Locate the cell with the specified text and output its [X, Y] center coordinate. 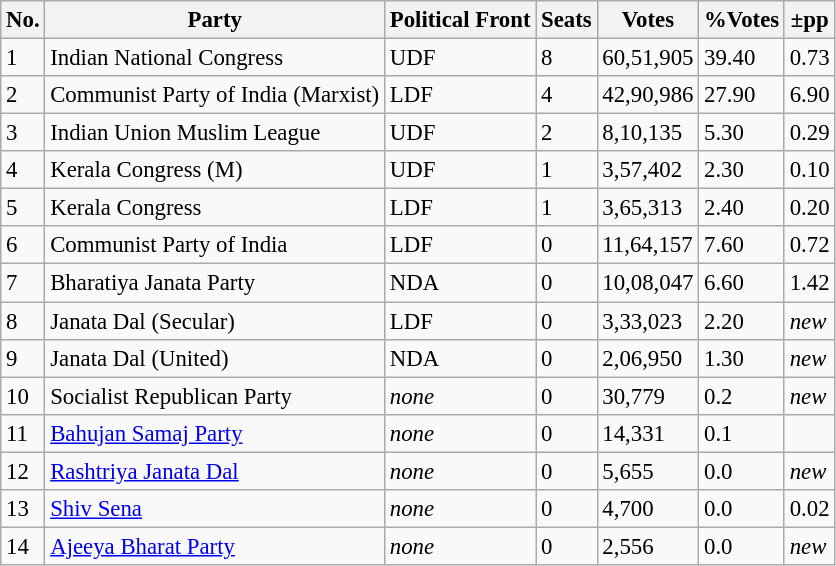
3,33,023 [648, 321]
0.29 [809, 133]
Janata Dal (United) [215, 358]
Kerala Congress [215, 208]
Shiv Sena [215, 509]
39.40 [742, 58]
2.30 [742, 170]
0.2 [742, 396]
3 [23, 133]
Seats [566, 20]
10,08,047 [648, 283]
Political Front [460, 20]
6 [23, 245]
Ajeeya Bharat Party [215, 546]
11,64,157 [648, 245]
5,655 [648, 471]
13 [23, 509]
3,65,313 [648, 208]
%Votes [742, 20]
27.90 [742, 95]
0.20 [809, 208]
1.42 [809, 283]
2,556 [648, 546]
0.1 [742, 433]
2.20 [742, 321]
7 [23, 283]
No. [23, 20]
8,10,135 [648, 133]
4,700 [648, 509]
Bharatiya Janata Party [215, 283]
±pp [809, 20]
0.72 [809, 245]
0.10 [809, 170]
7.60 [742, 245]
9 [23, 358]
42,90,986 [648, 95]
Rashtriya Janata Dal [215, 471]
5.30 [742, 133]
Kerala Congress (M) [215, 170]
Socialist Republican Party [215, 396]
14 [23, 546]
Votes [648, 20]
Party [215, 20]
12 [23, 471]
0.02 [809, 509]
60,51,905 [648, 58]
3,57,402 [648, 170]
2.40 [742, 208]
11 [23, 433]
14,331 [648, 433]
Bahujan Samaj Party [215, 433]
6.60 [742, 283]
1.30 [742, 358]
Indian National Congress [215, 58]
30,779 [648, 396]
Indian Union Muslim League [215, 133]
2,06,950 [648, 358]
Janata Dal (Secular) [215, 321]
Communist Party of India [215, 245]
5 [23, 208]
6.90 [809, 95]
0.73 [809, 58]
10 [23, 396]
Communist Party of India (Marxist) [215, 95]
